Return the (x, y) coordinate for the center point of the cell that contains the specified text.  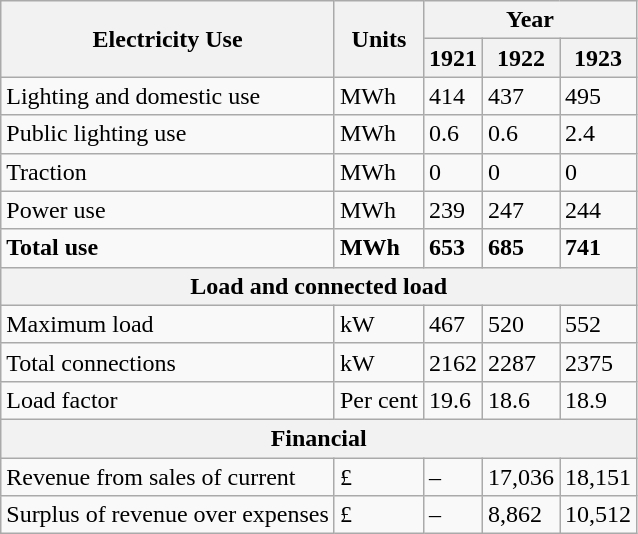
18.9 (598, 400)
Maximum load (168, 324)
2.4 (598, 134)
Per cent (378, 400)
239 (452, 210)
2287 (520, 362)
1923 (598, 58)
Revenue from sales of current (168, 477)
Total connections (168, 362)
Units (378, 39)
2162 (452, 362)
1922 (520, 58)
Load and connected load (319, 286)
18.6 (520, 400)
244 (598, 210)
8,862 (520, 515)
437 (520, 96)
685 (520, 248)
2375 (598, 362)
1921 (452, 58)
10,512 (598, 515)
Total use (168, 248)
Electricity Use (168, 39)
Power use (168, 210)
495 (598, 96)
Surplus of revenue over expenses (168, 515)
17,036 (520, 477)
Lighting and domestic use (168, 96)
552 (598, 324)
741 (598, 248)
Year (530, 20)
Financial (319, 438)
520 (520, 324)
18,151 (598, 477)
19.6 (452, 400)
414 (452, 96)
653 (452, 248)
Load factor (168, 400)
Public lighting use (168, 134)
Traction (168, 172)
247 (520, 210)
467 (452, 324)
